Locate the cell with the specified text and output its (x, y) center coordinate. 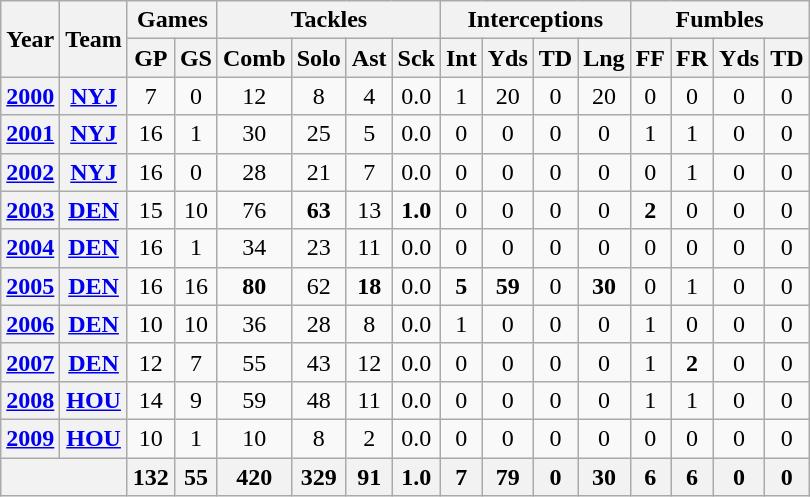
Interceptions (535, 20)
18 (369, 286)
25 (318, 134)
62 (318, 286)
34 (254, 248)
FF (650, 58)
23 (318, 248)
Comb (254, 58)
76 (254, 210)
79 (508, 477)
Sck (416, 58)
FR (692, 58)
132 (150, 477)
2009 (30, 438)
Games (172, 20)
Fumbles (720, 20)
2006 (30, 324)
Tackles (328, 20)
2001 (30, 134)
329 (318, 477)
Int (461, 58)
2007 (30, 362)
13 (369, 210)
91 (369, 477)
Year (30, 39)
2008 (30, 400)
Solo (318, 58)
Ast (369, 58)
9 (196, 400)
36 (254, 324)
GS (196, 58)
2002 (30, 172)
63 (318, 210)
GP (150, 58)
14 (150, 400)
48 (318, 400)
43 (318, 362)
2003 (30, 210)
21 (318, 172)
Lng (604, 58)
4 (369, 96)
420 (254, 477)
Team (94, 39)
15 (150, 210)
2005 (30, 286)
2004 (30, 248)
80 (254, 286)
2000 (30, 96)
